Find where the given text appears and provide that cell's center as (X, Y) coordinate. 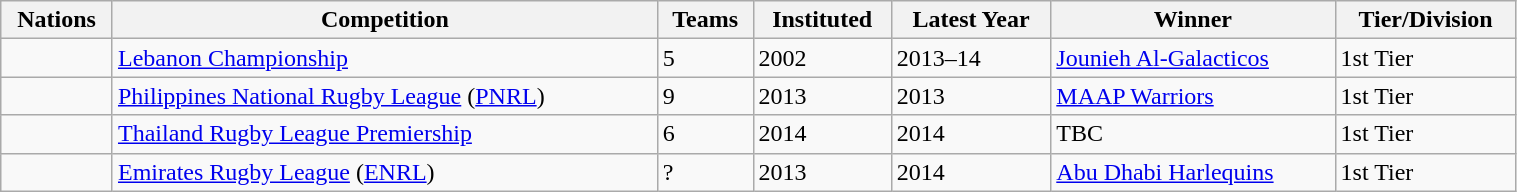
Emirates Rugby League (ENRL) (384, 172)
5 (705, 58)
Latest Year (970, 20)
Philippines National Rugby League (PNRL) (384, 96)
Instituted (822, 20)
9 (705, 96)
Thailand Rugby League Premiership (384, 134)
Competition (384, 20)
Jounieh Al-Galacticos (1193, 58)
Winner (1193, 20)
Lebanon Championship (384, 58)
2002 (822, 58)
Tier/Division (1426, 20)
MAAP Warriors (1193, 96)
2013–14 (970, 58)
Nations (57, 20)
6 (705, 134)
Abu Dhabi Harlequins (1193, 172)
? (705, 172)
Teams (705, 20)
TBC (1193, 134)
